Locate the cell with the specified text and output its [X, Y] center coordinate. 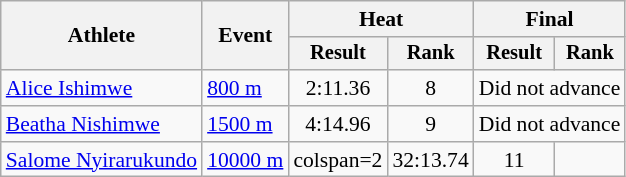
9 [430, 124]
4:14.96 [338, 124]
Event [245, 36]
Beatha Nishimwe [102, 124]
Heat [380, 19]
800 m [245, 88]
Athlete [102, 36]
1500 m [245, 124]
Alice Ishimwe [102, 88]
Final [550, 19]
8 [430, 88]
2:11.36 [338, 88]
